Extract the (x, y) coordinate from the center of the cell holding the provided text.  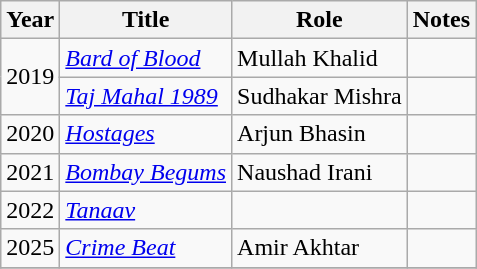
Title (146, 20)
2025 (30, 248)
2019 (30, 77)
Crime Beat (146, 248)
Year (30, 20)
Role (320, 20)
Bard of Blood (146, 58)
Taj Mahal 1989 (146, 96)
Bombay Begums (146, 172)
Arjun Bhasin (320, 134)
Amir Akhtar (320, 248)
Tanaav (146, 210)
Sudhakar Mishra (320, 96)
2022 (30, 210)
2020 (30, 134)
Mullah Khalid (320, 58)
Notes (441, 20)
2021 (30, 172)
Naushad Irani (320, 172)
Hostages (146, 134)
